Capture the cell that displays the provided text and extract its [X, Y] central coordinate. 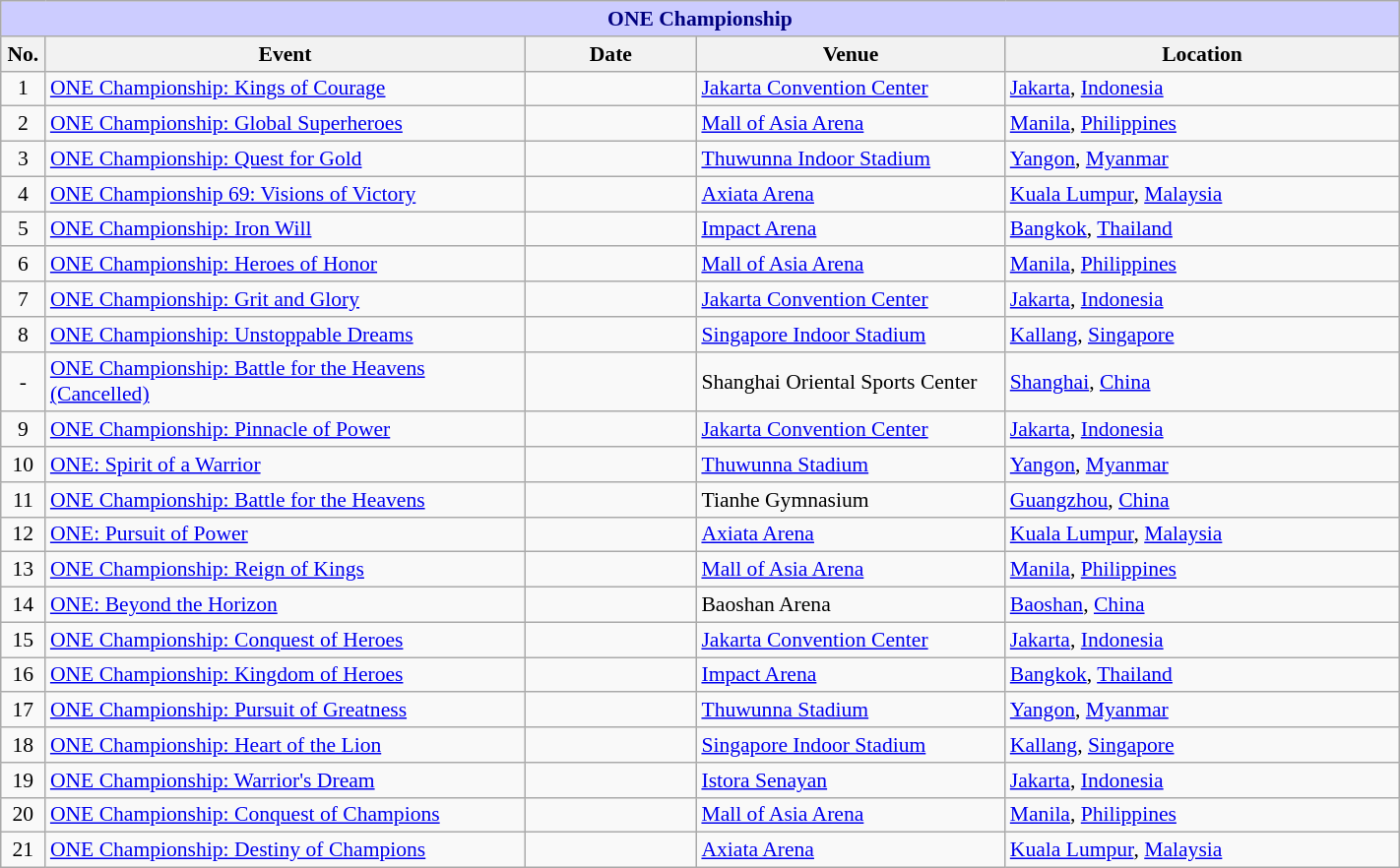
16 [24, 675]
ONE Championship: Destiny of Champions [286, 850]
Date [610, 54]
18 [24, 745]
ONE: Beyond the Horizon [286, 605]
2 [24, 124]
8 [24, 335]
Tianhe Gymnasium [851, 500]
21 [24, 850]
11 [24, 500]
ONE Championship: Battle for the Heavens [286, 500]
Location [1202, 54]
ONE Championship: Kings of Courage [286, 89]
ONE Championship 69: Visions of Victory [286, 194]
4 [24, 194]
1 [24, 89]
No. [24, 54]
Baoshan, China [1202, 605]
Istora Senayan [851, 780]
19 [24, 780]
ONE: Spirit of a Warrior [286, 465]
ONE Championship: Conquest of Heroes [286, 640]
3 [24, 159]
ONE Championship: Unstoppable Dreams [286, 335]
ONE Championship: Heart of the Lion [286, 745]
Guangzhou, China [1202, 500]
Shanghai, China [1202, 382]
ONE Championship: Kingdom of Heroes [286, 675]
ONE Championship: Grit and Glory [286, 299]
5 [24, 229]
14 [24, 605]
ONE Championship: Pinnacle of Power [286, 430]
ONE Championship: Warrior's Dream [286, 780]
7 [24, 299]
Baoshan Arena [851, 605]
10 [24, 465]
ONE Championship: Global Superheroes [286, 124]
ONE: Pursuit of Power [286, 534]
15 [24, 640]
6 [24, 265]
13 [24, 570]
12 [24, 534]
ONE Championship: Quest for Gold [286, 159]
20 [24, 815]
9 [24, 430]
ONE Championship: Pursuit of Greatness [286, 711]
Event [286, 54]
ONE Championship: Battle for the Heavens (Cancelled) [286, 382]
17 [24, 711]
ONE Championship: Iron Will [286, 229]
- [24, 382]
Venue [851, 54]
ONE Championship: Heroes of Honor [286, 265]
ONE Championship: Reign of Kings [286, 570]
ONE Championship [700, 19]
Shanghai Oriental Sports Center [851, 382]
Thuwunna Indoor Stadium [851, 159]
ONE Championship: Conquest of Champions [286, 815]
